Capture the cell that displays the provided text and extract its [X, Y] central coordinate. 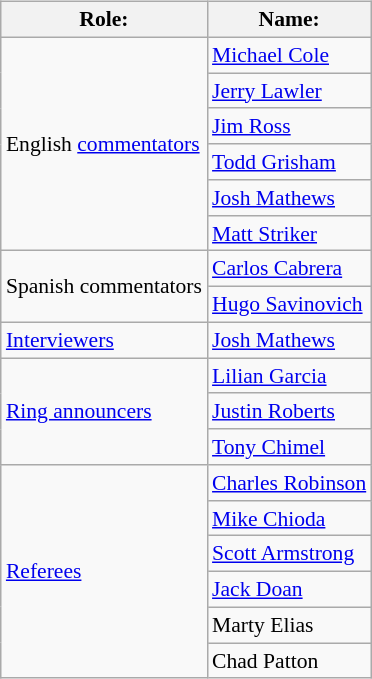
Matt Striker [289, 233]
Hugo Savinovich [289, 305]
Marty Elias [289, 625]
Ring announcers [104, 412]
Name: [289, 20]
Interviewers [104, 340]
Todd Grisham [289, 162]
Lilian Garcia [289, 376]
Referees [104, 572]
Charles Robinson [289, 483]
Chad Patton [289, 661]
Carlos Cabrera [289, 269]
Scott Armstrong [289, 554]
Mike Chioda [289, 518]
English commentators [104, 144]
Jerry Lawler [289, 91]
Jim Ross [289, 126]
Tony Chimel [289, 447]
Spanish commentators [104, 286]
Michael Cole [289, 55]
Justin Roberts [289, 411]
Jack Doan [289, 590]
Role: [104, 20]
